Scan for the cell matching the given text and deliver its [X, Y] coordinate at center. 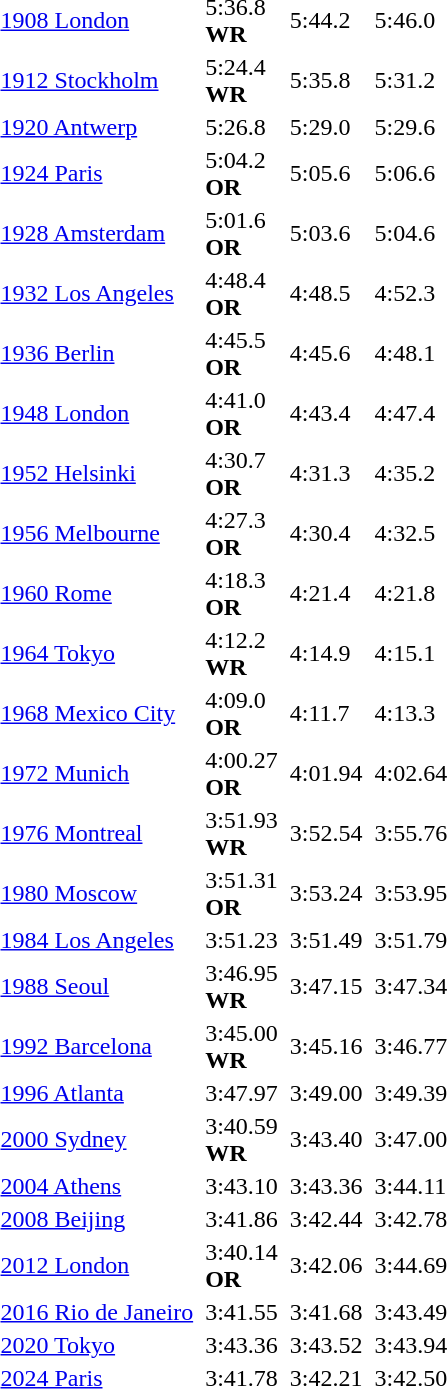
3:40.14 OR [242, 1266]
4:12.2 WR [242, 654]
3:42.06 [326, 1266]
3:49.00 [326, 1093]
3:47.97 [242, 1093]
5:01.6 OR [242, 234]
3:45.00 WR [242, 1046]
4:18.3 OR [242, 594]
4:01.94 [326, 774]
5:04.2 OR [242, 174]
4:27.3 OR [242, 534]
4:48.4 OR [242, 294]
5:35.8 [326, 80]
4:43.4 [326, 414]
4:41.0 OR [242, 414]
3:42.44 [326, 1219]
3:41.55 [242, 1312]
5:26.8 [242, 127]
4:30.7 OR [242, 474]
4:31.3 [326, 474]
4:11.7 [326, 714]
3:53.24 [326, 894]
3:51.93 WR [242, 834]
4:48.5 [326, 294]
4:45.6 [326, 354]
4:09.0 OR [242, 714]
5:03.6 [326, 234]
3:52.54 [326, 834]
5:05.6 [326, 174]
4:21.4 [326, 594]
4:14.9 [326, 654]
3:43.10 [242, 1186]
3:51.31 OR [242, 894]
3:41.86 [242, 1219]
5:24.4 WR [242, 80]
4:45.5 OR [242, 354]
4:30.4 [326, 534]
3:45.16 [326, 1046]
5:29.0 [326, 127]
4:00.27 OR [242, 774]
3:51.49 [326, 940]
3:41.68 [326, 1312]
3:43.40 [326, 1140]
3:40.59 WR [242, 1140]
3:51.23 [242, 940]
3:43.52 [326, 1345]
3:47.15 [326, 986]
3:46.95 WR [242, 986]
